Search for the cell housing the specified text and yield its [X, Y] center coordinate. 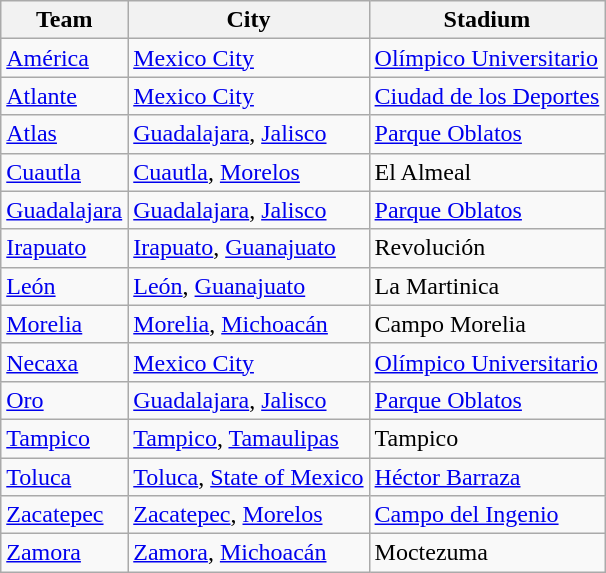
Cuautla, Morelos [248, 172]
Oro [64, 400]
Stadium [487, 20]
Zamora, Michoacán [248, 553]
Guadalajara [64, 210]
Tampico, Tamaulipas [248, 438]
Irapuato, Guanajuato [248, 248]
Campo del Ingenio [487, 515]
León, Guanajuato [248, 286]
Zacatepec [64, 515]
Irapuato [64, 248]
Morelia, Michoacán [248, 324]
Toluca [64, 477]
Héctor Barraza [487, 477]
Moctezuma [487, 553]
Ciudad de los Deportes [487, 96]
Campo Morelia [487, 324]
Cuautla [64, 172]
Morelia [64, 324]
Necaxa [64, 362]
América [64, 58]
El Almeal [487, 172]
León [64, 286]
Team [64, 20]
Zamora [64, 553]
City [248, 20]
Zacatepec, Morelos [248, 515]
Atlas [64, 134]
Revolución [487, 248]
Atlante [64, 96]
La Martinica [487, 286]
Toluca, State of Mexico [248, 477]
